Return [X, Y] of the center of cell containing provided text 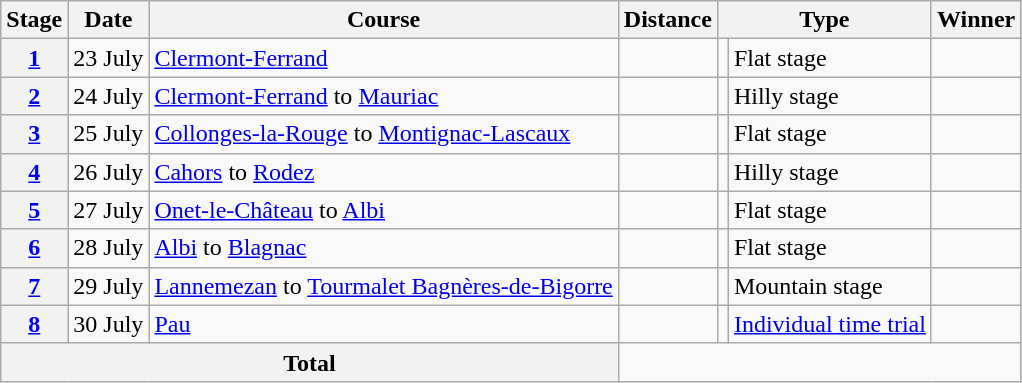
8 [34, 324]
Mountain stage [830, 286]
28 July [108, 248]
1 [34, 58]
Lannemezan to Tourmalet Bagnères-de-Bigorre [384, 286]
3 [34, 134]
Distance [668, 20]
Clermont-Ferrand [384, 58]
30 July [108, 324]
Individual time trial [830, 324]
5 [34, 210]
Stage [34, 20]
Course [384, 20]
29 July [108, 286]
Collonges-la-Rouge to Montignac-Lascaux [384, 134]
26 July [108, 172]
Cahors to Rodez [384, 172]
24 July [108, 96]
Date [108, 20]
27 July [108, 210]
2 [34, 96]
Total [310, 362]
6 [34, 248]
25 July [108, 134]
7 [34, 286]
Pau [384, 324]
Albi to Blagnac [384, 248]
Winner [976, 20]
Type [824, 20]
Onet-le-Château to Albi [384, 210]
Clermont-Ferrand to Mauriac [384, 96]
23 July [108, 58]
4 [34, 172]
